Provide the [X, Y] coordinate of the cell's center where the given text is located.  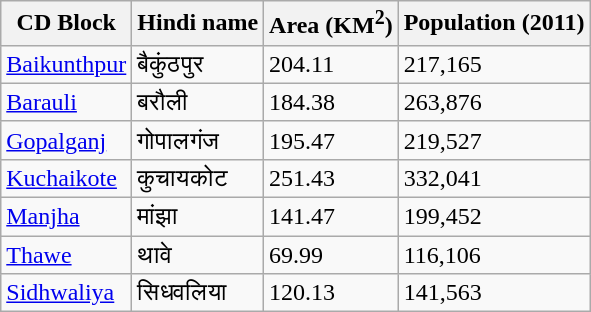
69.99 [332, 255]
199,452 [494, 217]
Population (2011) [494, 24]
217,165 [494, 64]
Kuchaikote [66, 178]
गोपालगंज [198, 140]
263,876 [494, 102]
Barauli [66, 102]
सिधवलिया [198, 293]
204.11 [332, 64]
थावे [198, 255]
Sidhwaliya [66, 293]
195.47 [332, 140]
332,041 [494, 178]
251.43 [332, 178]
Gopalganj [66, 140]
Manjha [66, 217]
141,563 [494, 293]
120.13 [332, 293]
184.38 [332, 102]
Thawe [66, 255]
Baikunthpur [66, 64]
CD Block [66, 24]
बरौली [198, 102]
Hindi name [198, 24]
116,106 [494, 255]
141.47 [332, 217]
Area (KM2) [332, 24]
219,527 [494, 140]
मांझा [198, 217]
कुचायकोट [198, 178]
बैकुंठपुर [198, 64]
